For the text-containing cell, return its midpoint in (X, Y) coordinate format. 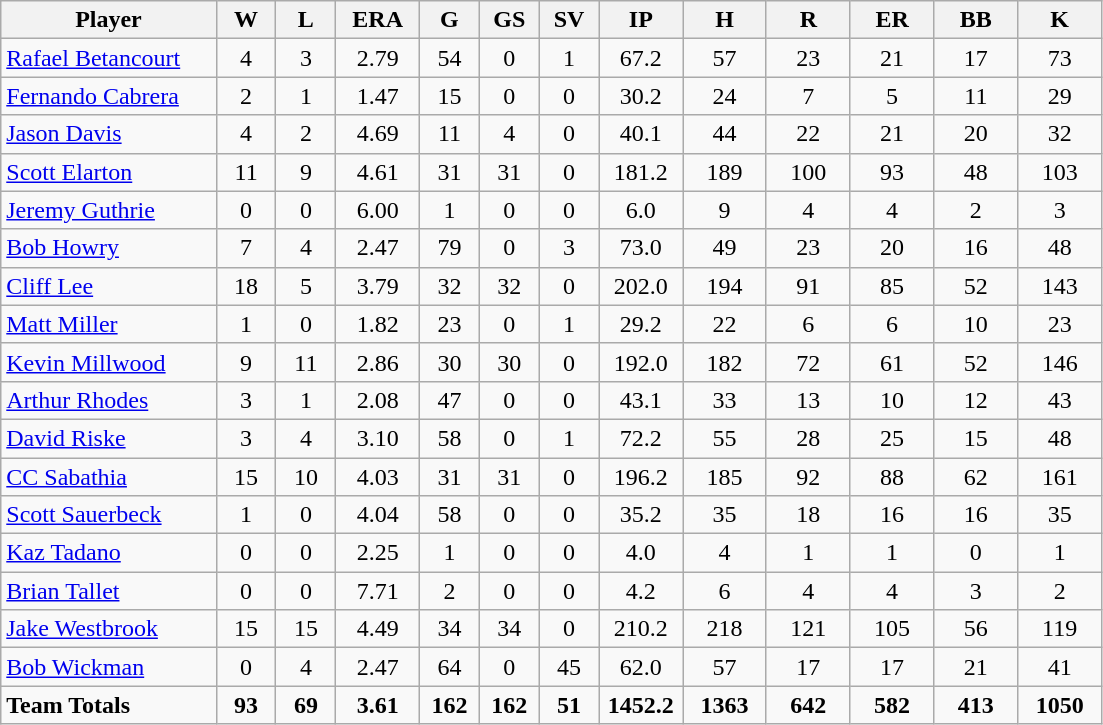
3.61 (378, 705)
202.0 (641, 286)
182 (725, 362)
SV (569, 20)
13 (808, 400)
73.0 (641, 248)
72 (808, 362)
2.86 (378, 362)
Jason Davis (108, 134)
Arthur Rhodes (108, 400)
CC Sabathia (108, 477)
121 (808, 629)
49 (725, 248)
91 (808, 286)
218 (725, 629)
1.47 (378, 96)
29.2 (641, 324)
K (1060, 20)
100 (808, 172)
Jeremy Guthrie (108, 210)
43 (1060, 400)
61 (892, 362)
Player (108, 20)
6.00 (378, 210)
642 (808, 705)
David Riske (108, 438)
85 (892, 286)
92 (808, 477)
3.10 (378, 438)
1.82 (378, 324)
Team Totals (108, 705)
Fernando Cabrera (108, 96)
210.2 (641, 629)
Brian Tallet (108, 591)
Rafael Betancourt (108, 58)
1363 (725, 705)
40.1 (641, 134)
H (725, 20)
35.2 (641, 515)
88 (892, 477)
ERA (378, 20)
189 (725, 172)
28 (808, 438)
4.2 (641, 591)
29 (1060, 96)
194 (725, 286)
73 (1060, 58)
Jake Westbrook (108, 629)
181.2 (641, 172)
Cliff Lee (108, 286)
Kevin Millwood (108, 362)
47 (450, 400)
3.79 (378, 286)
56 (976, 629)
55 (725, 438)
2.25 (378, 553)
45 (569, 667)
12 (976, 400)
4.03 (378, 477)
79 (450, 248)
4.49 (378, 629)
Matt Miller (108, 324)
R (808, 20)
2.08 (378, 400)
413 (976, 705)
30.2 (641, 96)
185 (725, 477)
196.2 (641, 477)
192.0 (641, 362)
25 (892, 438)
4.04 (378, 515)
4.69 (378, 134)
43.1 (641, 400)
33 (725, 400)
44 (725, 134)
161 (1060, 477)
7.71 (378, 591)
1452.2 (641, 705)
143 (1060, 286)
105 (892, 629)
103 (1060, 172)
L (306, 20)
GS (509, 20)
69 (306, 705)
Bob Howry (108, 248)
2.79 (378, 58)
1050 (1060, 705)
64 (450, 667)
72.2 (641, 438)
4.0 (641, 553)
146 (1060, 362)
G (450, 20)
62.0 (641, 667)
6.0 (641, 210)
119 (1060, 629)
Scott Elarton (108, 172)
Kaz Tadano (108, 553)
51 (569, 705)
BB (976, 20)
582 (892, 705)
Scott Sauerbeck (108, 515)
24 (725, 96)
67.2 (641, 58)
Bob Wickman (108, 667)
54 (450, 58)
IP (641, 20)
ER (892, 20)
62 (976, 477)
4.61 (378, 172)
W (246, 20)
41 (1060, 667)
